Pinpoint the cell where the given text exists, returning its (x, y) midpoint coordinate. 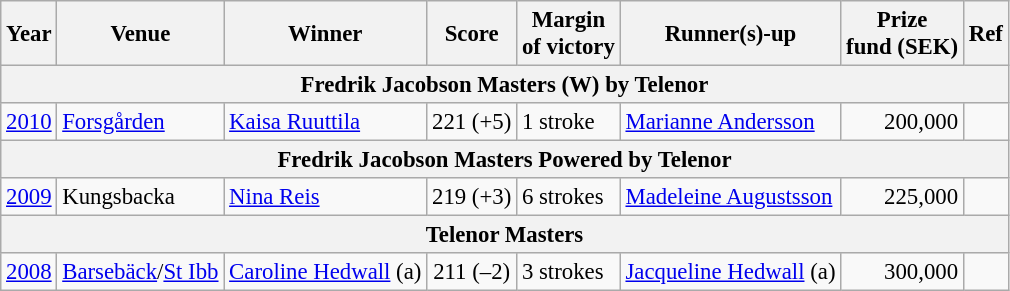
Madeleine Augustsson (730, 197)
Winner (326, 34)
Runner(s)-up (730, 34)
Telenor Masters (504, 235)
219 (+3) (472, 197)
6 strokes (569, 197)
Kaisa Ruuttila (326, 122)
200,000 (902, 122)
Venue (140, 34)
1 stroke (569, 122)
2010 (29, 122)
221 (+5) (472, 122)
Forsgården (140, 122)
Prizefund (SEK) (902, 34)
Fredrik Jacobson Masters (W) by Telenor (504, 85)
Marianne Andersson (730, 122)
2009 (29, 197)
225,000 (902, 197)
Score (472, 34)
Kungsbacka (140, 197)
Fredrik Jacobson Masters Powered by Telenor (504, 160)
Ref (986, 34)
Nina Reis (326, 197)
Marginof victory (569, 34)
Year (29, 34)
